Capture the cell that displays the provided text and extract its (x, y) central coordinate. 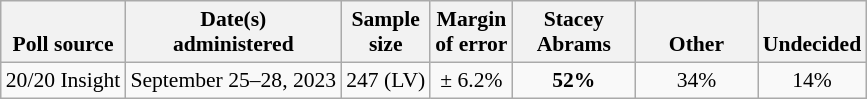
20/20 Insight (64, 80)
14% (812, 80)
Poll source (64, 32)
Date(s)administered (233, 32)
September 25–28, 2023 (233, 80)
Samplesize (386, 32)
Undecided (812, 32)
247 (LV) (386, 80)
52% (574, 80)
± 6.2% (471, 80)
Other (696, 32)
Marginof error (471, 32)
34% (696, 80)
StaceyAbrams (574, 32)
